Provide the (x, y) coordinate of the cell's center where the given text is located.  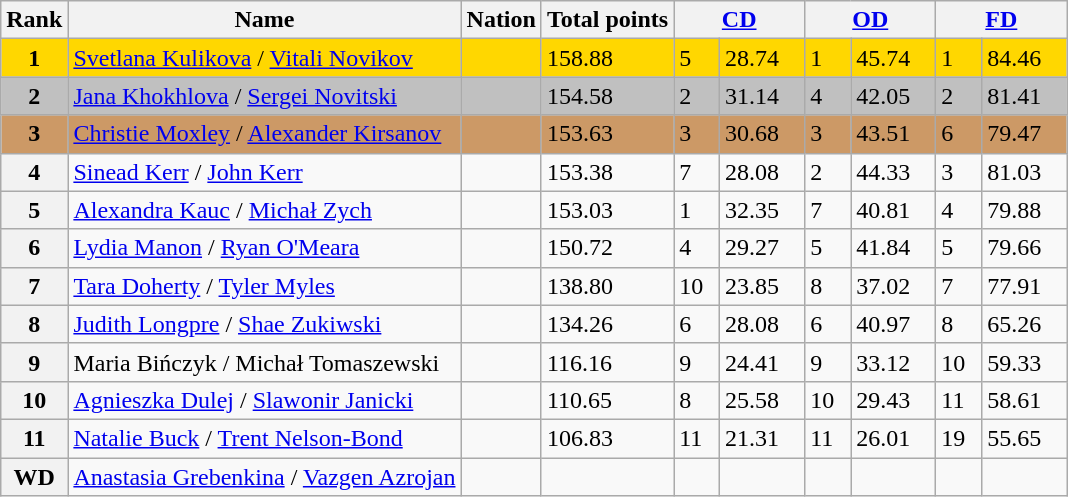
55.65 (1024, 438)
Natalie Buck / Trent Nelson-Bond (264, 438)
40.97 (894, 324)
79.66 (1024, 248)
42.05 (894, 96)
33.12 (894, 362)
153.38 (607, 172)
24.41 (762, 362)
45.74 (894, 58)
79.47 (1024, 134)
Nation (501, 20)
Judith Longpre / Shae Zukiwski (264, 324)
41.84 (894, 248)
153.03 (607, 210)
79.88 (1024, 210)
Svetlana Kulikova / Vitali Novikov (264, 58)
40.81 (894, 210)
65.26 (1024, 324)
81.41 (1024, 96)
116.16 (607, 362)
134.26 (607, 324)
77.91 (1024, 286)
30.68 (762, 134)
Maria Bińczyk / Michał Tomaszewski (264, 362)
84.46 (1024, 58)
31.14 (762, 96)
OD (870, 20)
Sinead Kerr / John Kerr (264, 172)
Agnieszka Dulej / Slawonir Janicki (264, 400)
Total points (607, 20)
110.65 (607, 400)
81.03 (1024, 172)
44.33 (894, 172)
32.35 (762, 210)
Alexandra Kauc / Michał Zych (264, 210)
23.85 (762, 286)
150.72 (607, 248)
59.33 (1024, 362)
FD (1002, 20)
19 (959, 438)
Lydia Manon / Ryan O'Meara (264, 248)
WD (34, 477)
21.31 (762, 438)
26.01 (894, 438)
138.80 (607, 286)
154.58 (607, 96)
Name (264, 20)
Tara Doherty / Tyler Myles (264, 286)
106.83 (607, 438)
29.27 (762, 248)
58.61 (1024, 400)
Christie Moxley / Alexander Kirsanov (264, 134)
28.74 (762, 58)
37.02 (894, 286)
29.43 (894, 400)
25.58 (762, 400)
Jana Khokhlova / Sergei Novitski (264, 96)
Anastasia Grebenkina / Vazgen Azrojan (264, 477)
153.63 (607, 134)
158.88 (607, 58)
43.51 (894, 134)
CD (740, 20)
Rank (34, 20)
